Extract the [x, y] coordinate from the center of the cell holding the provided text.  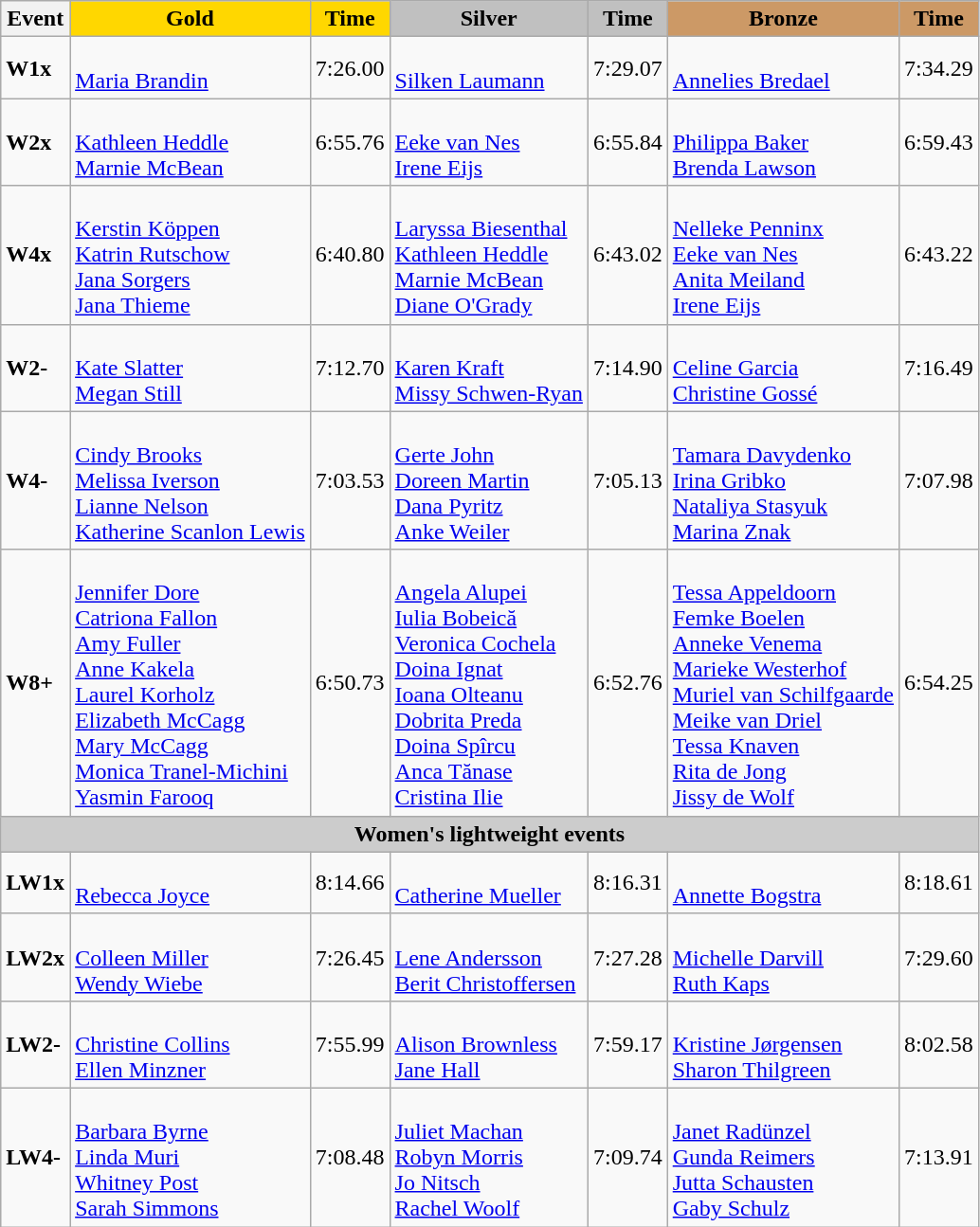
7:27.28 [627, 957]
7:55.99 [350, 1044]
7:07.98 [939, 480]
Juliet Machan Robyn Morris Jo Nitsch Rachel Woolf [489, 1157]
Jennifer Dore Catriona Fallon Amy Fuller Anne Kakela Laurel Korholz Elizabeth McCagg Mary McCagg Monica Tranel-Michini Yasmin Farooq [191, 682]
Laryssa Biesenthal Kathleen Heddle Marnie McBean Diane O'Grady [489, 255]
Women's lightweight events [490, 834]
LW2- [36, 1044]
W8+ [36, 682]
Janet Radünzel Gunda Reimers Jutta Schausten Gaby Schulz [783, 1157]
7:59.17 [627, 1044]
Colleen Miller Wendy Wiebe [191, 957]
7:34.29 [939, 68]
8:18.61 [939, 883]
Maria Brandin [191, 68]
6:43.02 [627, 255]
Kathleen Heddle Marnie McBean [191, 142]
Rebecca Joyce [191, 883]
6:50.73 [350, 682]
6:43.22 [939, 255]
Gerte John Doreen Martin Dana Pyritz Anke Weiler [489, 480]
6:40.80 [350, 255]
W4- [36, 480]
8:16.31 [627, 883]
7:05.13 [627, 480]
W1x [36, 68]
Cindy Brooks Melissa Iverson Lianne Nelson Katherine Scanlon Lewis [191, 480]
Celine Garcia Christine Gossé [783, 368]
Silver [489, 19]
7:12.70 [350, 368]
Barbara Byrne Linda Muri Whitney Post Sarah Simmons [191, 1157]
6:55.76 [350, 142]
LW4- [36, 1157]
7:29.07 [627, 68]
Tessa Appeldoorn Femke Boelen Anneke Venema Marieke Westerhof Muriel van Schilfgaarde Meike van Driel Tessa Knaven Rita de Jong Jissy de Wolf [783, 682]
Eeke van Nes Irene Eijs [489, 142]
Kate Slatter Megan Still [191, 368]
Annette Bogstra [783, 883]
LW1x [36, 883]
Alison Brownless Jane Hall [489, 1044]
Silken Laumann [489, 68]
7:13.91 [939, 1157]
8:14.66 [350, 883]
Catherine Mueller [489, 883]
Gold [191, 19]
Christine Collins Ellen Minzner [191, 1044]
W2- [36, 368]
7:16.49 [939, 368]
7:03.53 [350, 480]
W4x [36, 255]
Lene Andersson Berit Christoffersen [489, 957]
Kristine Jørgensen Sharon Thilgreen [783, 1044]
7:26.00 [350, 68]
7:08.48 [350, 1157]
6:54.25 [939, 682]
Annelies Bredael [783, 68]
Karen Kraft Missy Schwen-Ryan [489, 368]
Philippa Baker Brenda Lawson [783, 142]
Michelle Darvill Ruth Kaps [783, 957]
6:52.76 [627, 682]
LW2x [36, 957]
8:02.58 [939, 1044]
Angela Alupei Iulia Bobeică Veronica Cochela Doina Ignat Ioana Olteanu Dobrita Preda Doina Spîrcu Anca Tănase Cristina Ilie [489, 682]
7:26.45 [350, 957]
7:29.60 [939, 957]
W2x [36, 142]
7:09.74 [627, 1157]
Bronze [783, 19]
6:59.43 [939, 142]
Nelleke Penninx Eeke van Nes Anita Meiland Irene Eijs [783, 255]
Event [36, 19]
Tamara Davydenko Irina Gribko Nataliya Stasyuk Marina Znak [783, 480]
7:14.90 [627, 368]
6:55.84 [627, 142]
Kerstin Köppen Katrin Rutschow Jana Sorgers Jana Thieme [191, 255]
